Provide the [x, y] coordinate of the cell's center where the given text is located.  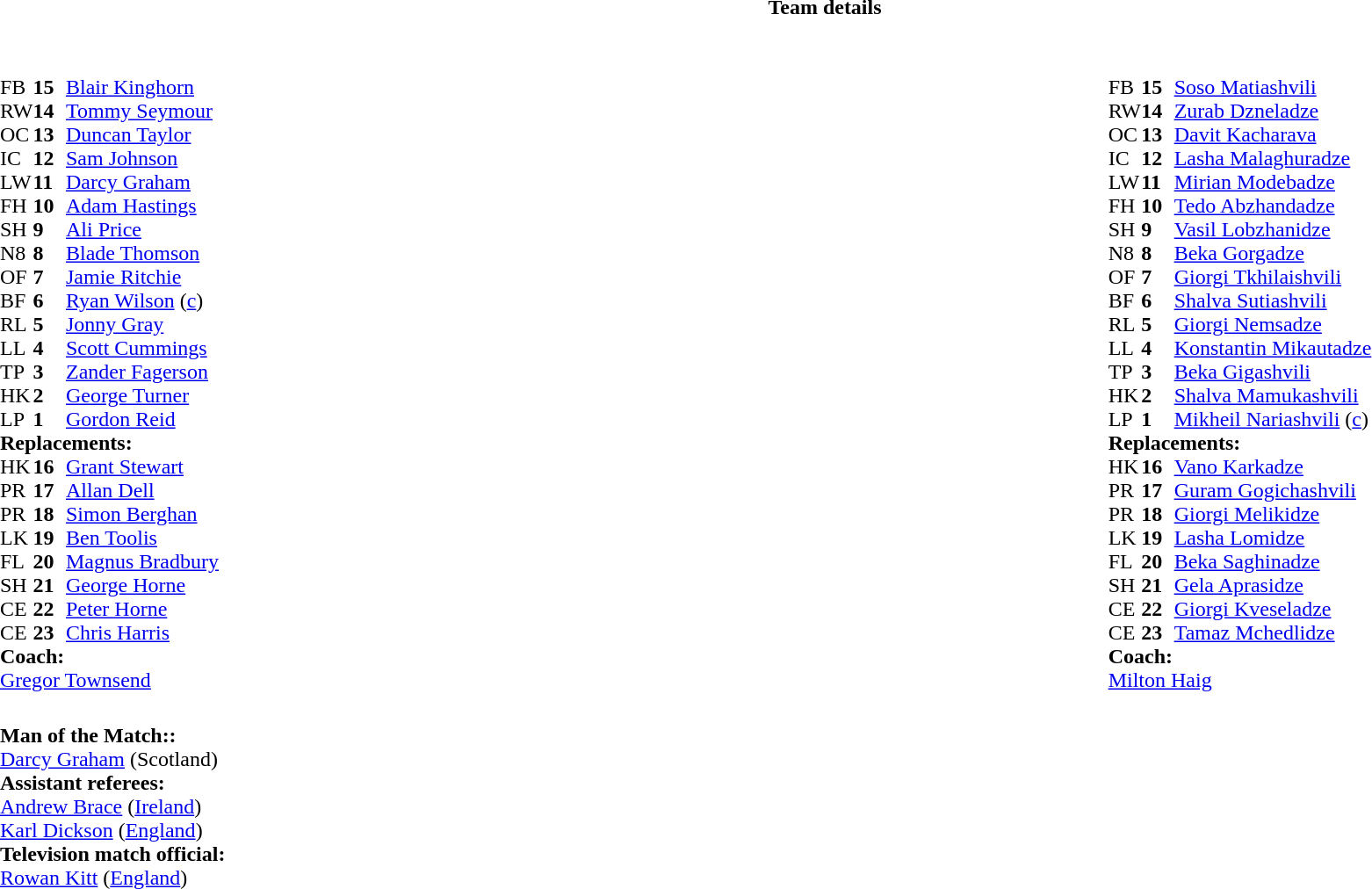
Gela Aprasidze [1274, 585]
Tommy Seymour [142, 111]
Duncan Taylor [142, 135]
Mirian Modebadze [1274, 183]
Magnus Bradbury [142, 562]
Blair Kinghorn [142, 88]
Beka Gigashvili [1274, 372]
Giorgi Melikidze [1274, 515]
Gordon Reid [142, 420]
Shalva Mamukashvili [1274, 395]
Adam Hastings [142, 206]
George Horne [142, 585]
Darcy Graham [142, 183]
Chris Harris [142, 632]
Zander Fagerson [142, 372]
Shalva Sutiashvili [1274, 300]
Lasha Malaghuradze [1274, 158]
Giorgi Nemsadze [1274, 325]
Ali Price [142, 230]
Allan Dell [142, 490]
Giorgi Kveseladze [1274, 610]
George Turner [142, 395]
Lasha Lomidze [1274, 538]
Simon Berghan [142, 515]
Soso Matiashvili [1274, 88]
Beka Gorgadze [1274, 253]
Jonny Gray [142, 325]
Ben Toolis [142, 538]
Sam Johnson [142, 158]
Blade Thomson [142, 253]
Tamaz Mchedlidze [1274, 632]
Tedo Abzhandadze [1274, 206]
Scott Cummings [142, 348]
Milton Haig [1240, 680]
Zurab Dzneladze [1274, 111]
Ryan Wilson (c) [142, 300]
Giorgi Tkhilaishvili [1274, 278]
Konstantin Mikautadze [1274, 348]
Beka Saghinadze [1274, 562]
Jamie Ritchie [142, 278]
Grant Stewart [142, 467]
Mikheil Nariashvili (c) [1274, 420]
Davit Kacharava [1274, 135]
Peter Horne [142, 610]
Guram Gogichashvili [1274, 490]
Gregor Townsend [109, 680]
Vano Karkadze [1274, 467]
Vasil Lobzhanidze [1274, 230]
